Provide the (x, y) coordinate of the cell's center where the given text is located.  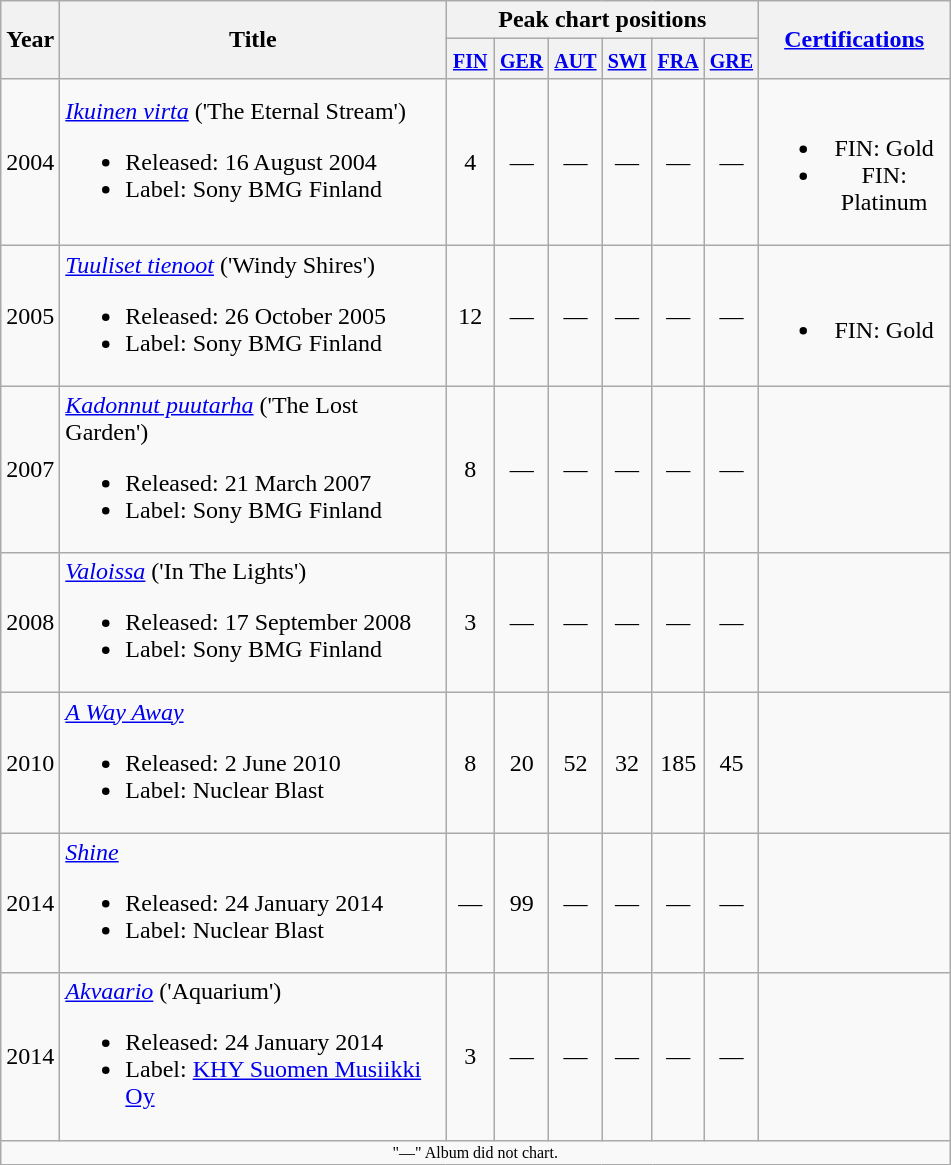
12 (470, 316)
GRE (731, 59)
Year (30, 40)
Kadonnut puutarha ('The Lost Garden')Released: 21 March 2007Label: Sony BMG Finland (253, 470)
32 (627, 763)
FIN: GoldFIN: Platinum (854, 162)
185 (678, 763)
99 (521, 903)
Akvaario ('Aquarium') Released: 24 January 2014Label: KHY Suomen Musiikki Oy (253, 1056)
GER (521, 59)
Shine Released: 24 January 2014Label: Nuclear Blast (253, 903)
A Way AwayReleased: 2 June 2010Label: Nuclear Blast (253, 763)
FIN (470, 59)
52 (576, 763)
2005 (30, 316)
20 (521, 763)
2010 (30, 763)
AUT (576, 59)
SWI (627, 59)
4 (470, 162)
Ikuinen virta ('The Eternal Stream')Released: 16 August 2004Label: Sony BMG Finland (253, 162)
FRA (678, 59)
FIN: Gold (854, 316)
45 (731, 763)
Peak chart positions (602, 20)
"—" Album did not chart. (476, 1152)
2004 (30, 162)
2007 (30, 470)
Tuuliset tienoot ('Windy Shires')Released: 26 October 2005Label: Sony BMG Finland (253, 316)
Valoissa ('In The Lights')Released: 17 September 2008Label: Sony BMG Finland (253, 623)
2008 (30, 623)
Certifications (854, 40)
Title (253, 40)
